Capture the cell that displays the provided text and extract its (x, y) central coordinate. 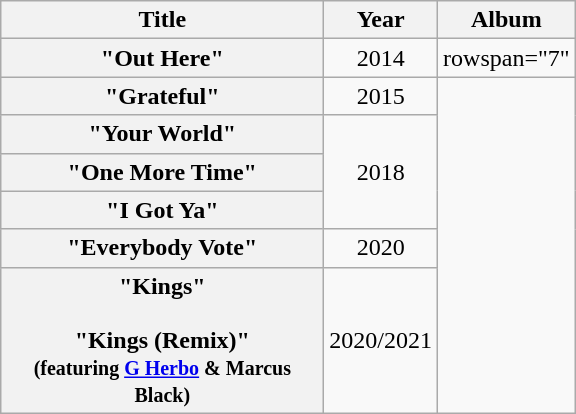
"Grateful" (162, 96)
2018 (381, 172)
"One More Time" (162, 172)
"I Got Ya" (162, 210)
Album (507, 20)
2014 (381, 58)
2015 (381, 96)
rowspan="7" (507, 58)
"Out Here" (162, 58)
Year (381, 20)
"Your World" (162, 134)
Title (162, 20)
"Kings""Kings (Remix)"(featuring G Herbo & Marcus Black) (162, 340)
2020/2021 (381, 340)
"Everybody Vote" (162, 248)
2020 (381, 248)
